Provide the (X, Y) coordinate of the cell's center where the given text is located.  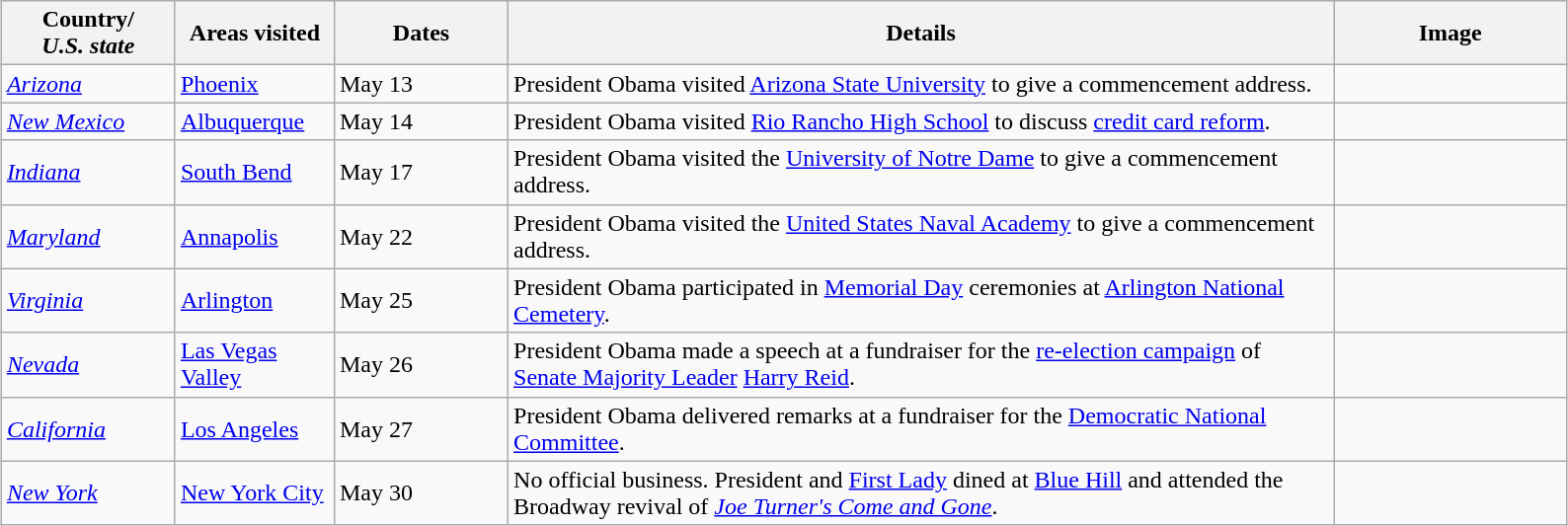
Annapolis (255, 237)
President Obama visited Arizona State University to give a commencement address. (921, 84)
Country/U.S. state (88, 34)
South Bend (255, 172)
May 26 (421, 365)
May 27 (421, 428)
Phoenix (255, 84)
May 13 (421, 84)
Arizona (88, 84)
President Obama delivered remarks at a fundraiser for the Democratic National Committee. (921, 428)
May 22 (421, 237)
New York (88, 493)
President Obama visited Rio Rancho High School to discuss credit card reform. (921, 121)
Indiana (88, 172)
California (88, 428)
Maryland (88, 237)
May 14 (421, 121)
Virginia (88, 300)
Nevada (88, 365)
Areas visited (255, 34)
Las Vegas Valley (255, 365)
President Obama made a speech at a fundraiser for the re-election campaign of Senate Majority Leader Harry Reid. (921, 365)
May 25 (421, 300)
Details (921, 34)
President Obama participated in Memorial Day ceremonies at Arlington National Cemetery. (921, 300)
President Obama visited the University of Notre Dame to give a commencement address. (921, 172)
Image (1450, 34)
Dates (421, 34)
May 17 (421, 172)
Los Angeles (255, 428)
New Mexico (88, 121)
May 30 (421, 493)
Arlington (255, 300)
President Obama visited the United States Naval Academy to give a commencement address. (921, 237)
Albuquerque (255, 121)
New York City (255, 493)
No official business. President and First Lady dined at Blue Hill and attended the Broadway revival of Joe Turner's Come and Gone. (921, 493)
